Identify which cell holds the provided text, then report its [x, y] central coordinate. 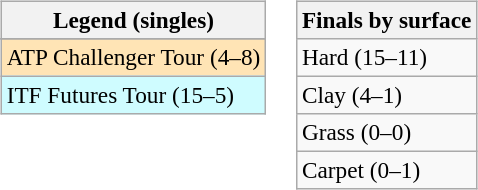
Carpet (0–1) [387, 171]
Finals by surface [387, 20]
ATP Challenger Tour (4–8) [133, 57]
Hard (15–11) [387, 57]
ITF Futures Tour (15–5) [133, 95]
Clay (4–1) [387, 95]
Grass (0–0) [387, 133]
Legend (singles) [133, 20]
